Identify which cell holds the provided text, then report its (x, y) central coordinate. 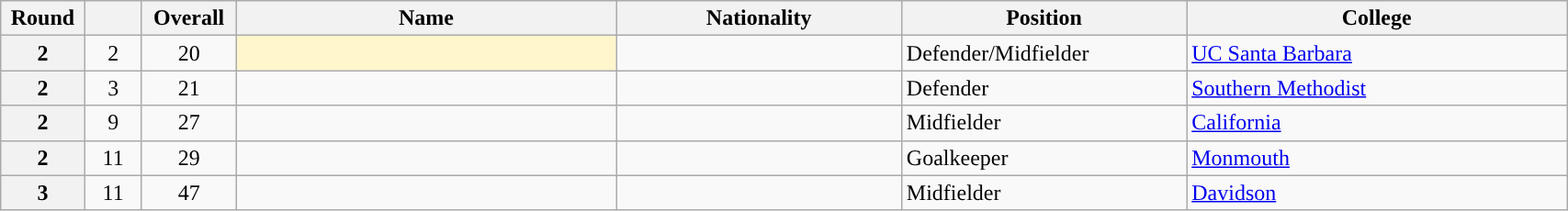
9 (113, 123)
29 (189, 158)
Round (42, 18)
Position (1043, 18)
Overall (189, 18)
UC Santa Barbara (1377, 53)
Defender (1043, 88)
Monmouth (1377, 158)
California (1377, 123)
College (1377, 18)
Nationality (759, 18)
Southern Methodist (1377, 88)
47 (189, 193)
Defender/Midfielder (1043, 53)
Name (426, 18)
Davidson (1377, 193)
Goalkeeper (1043, 158)
20 (189, 53)
27 (189, 123)
21 (189, 88)
